Return the [X, Y] coordinate for the center point of the cell that contains the specified text.  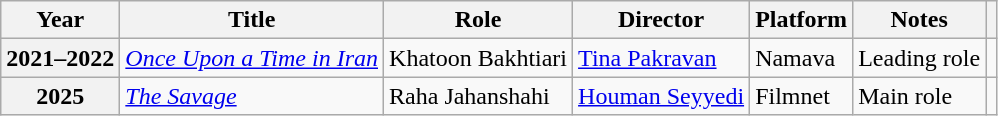
Once Upon a Time in Iran [252, 58]
Tina Pakravan [662, 58]
Houman Seyyedi [662, 96]
2021–2022 [60, 58]
Title [252, 20]
Leading role [920, 58]
Raha Jahanshahi [478, 96]
Khatoon Bakhtiari [478, 58]
Platform [802, 20]
2025 [60, 96]
Filmnet [802, 96]
Director [662, 20]
Role [478, 20]
Notes [920, 20]
Main role [920, 96]
The Savage [252, 96]
Year [60, 20]
Namava [802, 58]
